Identify which cell holds the provided text, then report its (x, y) central coordinate. 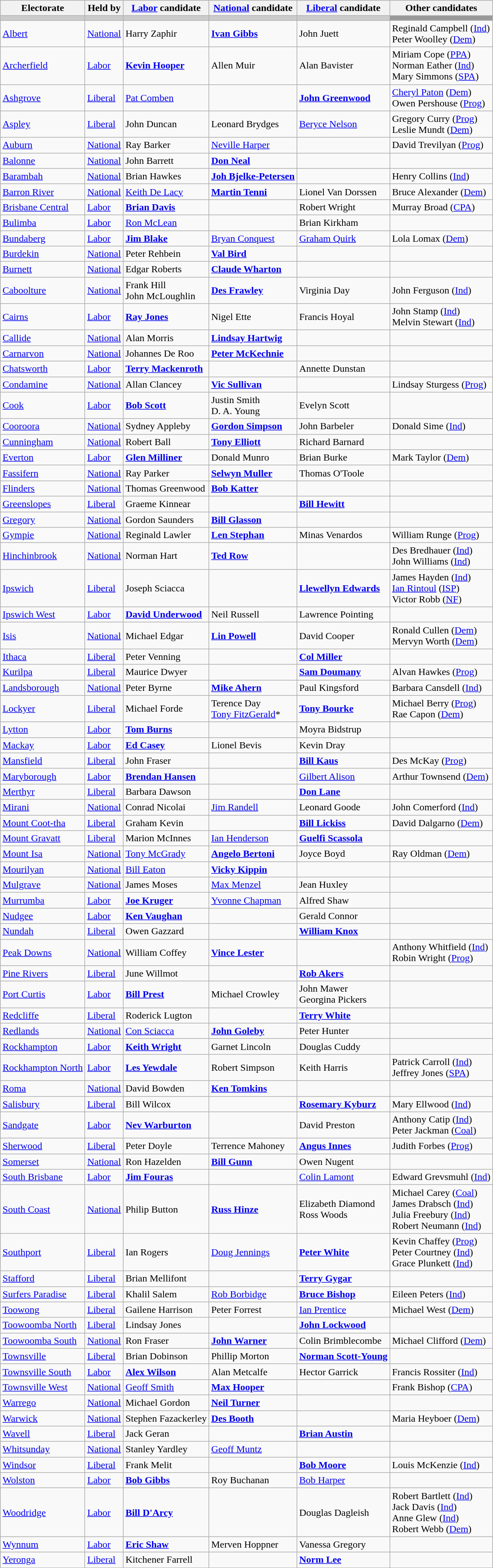
Don Neal (253, 161)
Lindsay Sturgess (Prog) (441, 384)
Douglas Cuddy (343, 1046)
Mirani (43, 807)
Ray Barker (166, 145)
Electorate (43, 8)
Windsor (43, 1465)
Bill D'Arcy (166, 1512)
Patrick Carroll (Ind) Jeffrey Jones (SPA) (441, 1067)
Burdekin (43, 254)
William Runge (Prog) (441, 535)
Con Sciacca (166, 1031)
Tom Burns (166, 730)
Val Bird (253, 254)
Cooroora (43, 426)
Gordon Saunders (166, 520)
Mourilyan (43, 869)
Paul Kingsford (343, 688)
Peter Venning (166, 657)
Leonard Goode (343, 807)
Bill Lickiss (343, 823)
Terry Mackenroth (166, 369)
Yeronga (43, 1560)
Stanley Yardley (166, 1449)
Anthony Whitfield (Ind) Robin Wright (Prog) (441, 952)
Condamine (43, 384)
Rockhampton North (43, 1067)
William Coffey (166, 952)
Russ Hinze (253, 1209)
Alan Bavister (343, 66)
Lindsay Hartwig (253, 338)
Keith Harris (343, 1067)
Neil Turner (253, 1403)
Martin Tenni (253, 192)
Albert (43, 33)
Bob Scott (166, 405)
Warwick (43, 1418)
John Juett (343, 33)
David Bowden (166, 1088)
Merven Hoppner (253, 1544)
Ian Prentice (343, 1310)
Merthyr (43, 792)
Mount Coot-tha (43, 823)
Bruce Alexander (Dem) (441, 192)
Terry Gygar (343, 1279)
Michael Carey (Coal) James Drabsch (Ind) Julia Freebury (Ind) Robert Neumann (Ind) (441, 1209)
Cook (43, 405)
South Coast (43, 1209)
Ron Fraser (166, 1341)
Brian Kirkham (343, 223)
Marion McInnes (166, 838)
John Mawer Georgina Pickers (343, 995)
Reginald Campbell (Ind) Peter Woolley (Dem) (441, 33)
John Greenwood (343, 98)
Judith Forbes (Prog) (441, 1146)
Conrad Nicolai (166, 807)
Auburn (43, 145)
Brendan Hansen (166, 776)
Brian Dobinson (166, 1356)
Geoff Smith (166, 1387)
Justin Smith D. A. Young (253, 405)
Alvan Hawkes (Prog) (441, 672)
Norman Hart (166, 556)
Beryce Nelson (343, 124)
Carnarvon (43, 353)
Gordon Simpson (253, 426)
Mark Taylor (Dem) (441, 457)
Labor candidate (166, 8)
Lindsay Jones (166, 1325)
Maryborough (43, 776)
Pine Rivers (43, 973)
Woodridge (43, 1512)
Kitchener Farrell (166, 1560)
Jim Blake (166, 238)
Annette Dunstan (343, 369)
Bill Wilcox (166, 1104)
Peter Hunter (343, 1031)
Terry White (343, 1015)
Geoff Muntz (253, 1449)
Lionel Van Dorssen (343, 192)
Rob Akers (343, 973)
Max Menzel (253, 885)
Mount Isa (43, 854)
Doug Jennings (253, 1252)
Michael Forde (166, 708)
John Barrett (166, 161)
Toowong (43, 1310)
Landsborough (43, 688)
Rockhampton (43, 1046)
Peter White (343, 1252)
Joe Kruger (166, 900)
Lawrence Pointing (343, 615)
Joseph Sciacca (166, 588)
Anthony Catip (Ind) Peter Jackman (Coal) (441, 1125)
Bob Moore (343, 1465)
Ed Casey (166, 745)
Maurice Dwyer (166, 672)
Norm Lee (343, 1560)
Ray Jones (166, 317)
Ivan Gibbs (253, 33)
Maria Heyboer (Dem) (441, 1418)
Des Frawley (253, 290)
Ipswich (43, 588)
Kevin Hooper (166, 66)
Roma (43, 1088)
Bob Gibbs (166, 1480)
Gregory (43, 520)
Mike Ahern (253, 688)
Keith Wright (166, 1046)
Warrego (43, 1403)
Graham Quirk (343, 238)
Greenslopes (43, 504)
Evelyn Scott (343, 405)
Bulimba (43, 223)
Khalil Salem (166, 1294)
Claude Wharton (253, 269)
Wolston (43, 1480)
Harry Zaphir (166, 33)
Peter Doyle (166, 1146)
Lytton (43, 730)
Sam Doumany (343, 672)
Ronald Cullen (Dem) Mervyn Worth (Dem) (441, 636)
Gilbert Alison (343, 776)
Nigel Ette (253, 317)
Wavell (43, 1434)
Neil Russell (253, 615)
John Fraser (166, 761)
Mansfield (43, 761)
Nudgee (43, 916)
Bill Glasson (253, 520)
Johannes De Roo (166, 353)
Lola Lomax (Dem) (441, 238)
Henry Collins (Ind) (441, 176)
Joyce Boyd (343, 854)
Robert Bartlett (Ind) Jack Davis (Ind) Anne Glew (Ind) Robert Webb (Dem) (441, 1512)
Thomas Greenwood (166, 488)
Ray Parker (166, 473)
Peter Rehbein (166, 254)
Somerset (43, 1162)
Held by (104, 8)
Glen Milliner (166, 457)
Michael Berry (Prog) Rae Capon (Dem) (441, 708)
Lockyer (43, 708)
Leonard Brydges (253, 124)
Owen Nugent (343, 1162)
John Warner (253, 1341)
Bob Katter (253, 488)
South Brisbane (43, 1177)
Callide (43, 338)
Terence Day Tony FitzGerald* (253, 708)
Philip Button (166, 1209)
Stafford (43, 1279)
Brian Mellifont (166, 1279)
Michael Clifford (Dem) (441, 1341)
Rosemary Kyburz (343, 1104)
Des Bredhauer (Ind) John Williams (Ind) (441, 556)
Lionel Bevis (253, 745)
Des Booth (253, 1418)
Phillip Morton (253, 1356)
Brian Davis (166, 207)
Alex Wilson (166, 1372)
Southport (43, 1252)
Jim Randell (253, 807)
Guelfi Scassola (343, 838)
Allen Muir (253, 66)
Ken Vaughan (166, 916)
Stephen Fazackerley (166, 1418)
Kevin Dray (343, 745)
Archerfield (43, 66)
Cheryl Paton (Dem) Owen Pershouse (Prog) (441, 98)
Les Yewdale (166, 1067)
Gympie (43, 535)
Flinders (43, 488)
Graham Kevin (166, 823)
Kevin Chaffey (Prog) Peter Courtney (Ind) Grace Plunkett (Ind) (441, 1252)
Bill Hewitt (343, 504)
Cairns (43, 317)
William Knox (343, 931)
Michael Crowley (253, 995)
Robert Simpson (253, 1067)
Roderick Lugton (166, 1015)
Don Lane (343, 792)
Redlands (43, 1031)
Edgar Roberts (166, 269)
Townsville South (43, 1372)
Bill Gunn (253, 1162)
Ipswich West (43, 615)
Rob Borbidge (253, 1294)
Fassifern (43, 473)
Ian Henderson (253, 838)
Other candidates (441, 8)
James Moses (166, 885)
Len Stephan (253, 535)
Michael West (Dem) (441, 1310)
Bundaberg (43, 238)
Alan Metcalfe (253, 1372)
Angus Innes (343, 1146)
Miriam Cope (PPA) Norman Eather (Ind) Mary Simmons (SPA) (441, 66)
June Willmot (166, 973)
Richard Barnard (343, 442)
Joh Bjelke-Petersen (253, 176)
Eric Shaw (166, 1544)
Toowoomba South (43, 1341)
Colin Lamont (343, 1177)
Salisbury (43, 1104)
Gregory Curry (Prog) Leslie Mundt (Dem) (441, 124)
Selwyn Muller (253, 473)
Des McKay (Prog) (441, 761)
Barbara Dawson (166, 792)
Roy Buchanan (253, 1480)
Brian Hawkes (166, 176)
Hinchinbrook (43, 556)
Sherwood (43, 1146)
Frank Hill John McLoughlin (166, 290)
Barron River (43, 192)
Brisbane Central (43, 207)
Ron Hazelden (166, 1162)
Ashgrove (43, 98)
John Lockwood (343, 1325)
Sandgate (43, 1125)
Thomas O'Toole (343, 473)
Ken Tomkins (253, 1088)
Frank Bishop (CPA) (441, 1387)
Jack Geran (166, 1434)
Townsville West (43, 1387)
Robert Ball (166, 442)
Alfred Shaw (343, 900)
Robert Wright (343, 207)
Tony Elliott (253, 442)
Frank Melit (166, 1465)
Francis Hoyal (343, 317)
James Hayden (Ind) Ian Rintoul (ISP) Victor Robb (NF) (441, 588)
Gerald Connor (343, 916)
Mount Gravatt (43, 838)
Max Hooper (253, 1387)
Virginia Day (343, 290)
Neville Harper (253, 145)
Michael Gordon (166, 1403)
Mulgrave (43, 885)
Bob Harper (343, 1480)
John Goleby (253, 1031)
Donald Munro (253, 457)
Murray Broad (CPA) (441, 207)
Jim Fouras (166, 1177)
Col Miller (343, 657)
Colin Brimblecombe (343, 1341)
Tony McGrady (166, 854)
Jean Huxley (343, 885)
John Barbeler (343, 426)
Louis McKenzie (Ind) (441, 1465)
Elizabeth Diamond Ross Woods (343, 1209)
Moyra Bidstrup (343, 730)
Barambah (43, 176)
Ithaca (43, 657)
Peter Forrest (253, 1310)
Terrence Mahoney (253, 1146)
Ray Oldman (Dem) (441, 854)
Eileen Peters (Ind) (441, 1294)
Vic Sullivan (253, 384)
Isis (43, 636)
Vince Lester (253, 952)
Peak Downs (43, 952)
Surfers Paradise (43, 1294)
Arthur Townsend (Dem) (441, 776)
Tony Bourke (343, 708)
Vicky Kippin (253, 869)
Donald Sime (Ind) (441, 426)
Owen Gazzard (166, 931)
Barbara Cansdell (Ind) (441, 688)
David Underwood (166, 615)
Caboolture (43, 290)
Pat Comben (166, 98)
Balonne (43, 161)
Everton (43, 457)
Minas Venardos (343, 535)
Toowoomba North (43, 1325)
Bill Prest (166, 995)
Port Curtis (43, 995)
Sydney Appleby (166, 426)
Brian Austin (343, 1434)
Bill Kaus (343, 761)
Nundah (43, 931)
Whitsunday (43, 1449)
John Stamp (Ind) Melvin Stewart (Ind) (441, 317)
John Comerford (Ind) (441, 807)
Michael Edgar (166, 636)
John Ferguson (Ind) (441, 290)
Bryan Conquest (253, 238)
Aspley (43, 124)
Brian Burke (343, 457)
Murrumba (43, 900)
Mackay (43, 745)
David Cooper (343, 636)
Wynnum (43, 1544)
John Duncan (166, 124)
Graeme Kinnear (166, 504)
Cunningham (43, 442)
Llewellyn Edwards (343, 588)
Redcliffe (43, 1015)
David Preston (343, 1125)
Peter McKechnie (253, 353)
Vanessa Gregory (343, 1544)
Chatsworth (43, 369)
Mary Ellwood (Ind) (441, 1104)
Garnet Lincoln (253, 1046)
Peter Byrne (166, 688)
Allan Clancey (166, 384)
Townsville (43, 1356)
David Dalgarno (Dem) (441, 823)
Burnett (43, 269)
Norman Scott-Young (343, 1356)
Lin Powell (253, 636)
Alan Morris (166, 338)
Nev Warburton (166, 1125)
Kurilpa (43, 672)
Bruce Bishop (343, 1294)
Gailene Harrison (166, 1310)
Ron McLean (166, 223)
Douglas Dagleish (343, 1512)
Reginald Lawler (166, 535)
Ted Row (253, 556)
Edward Grevsmuhl (Ind) (441, 1177)
Francis Rossiter (Ind) (441, 1372)
Liberal candidate (343, 8)
National candidate (253, 8)
Ian Rogers (166, 1252)
David Trevilyan (Prog) (441, 145)
Yvonne Chapman (253, 900)
Angelo Bertoni (253, 854)
Bill Eaton (166, 869)
Hector Garrick (343, 1372)
Keith De Lacy (166, 192)
